Pinpoint the cell where the given text exists, returning its [x, y] midpoint coordinate. 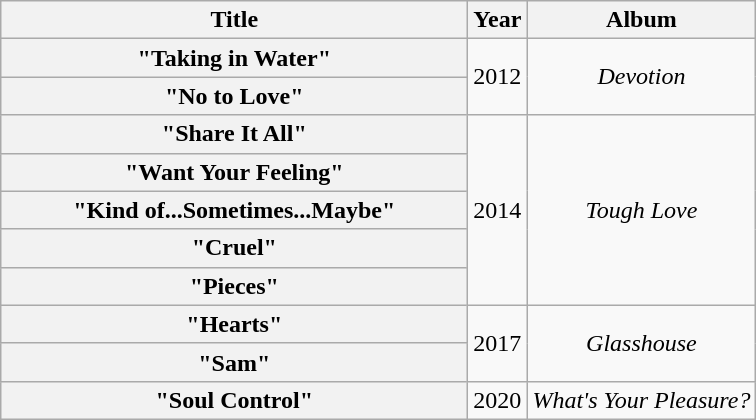
Album [642, 20]
2012 [498, 77]
"Taking in Water" [234, 58]
Title [234, 20]
What's Your Pleasure? [642, 400]
"Hearts" [234, 324]
"Soul Control" [234, 400]
2020 [498, 400]
"Pieces" [234, 286]
"Want Your Feeling" [234, 172]
"Kind of...Sometimes...Maybe" [234, 210]
"Share It All" [234, 134]
Devotion [642, 77]
Tough Love [642, 210]
"Cruel" [234, 248]
2017 [498, 343]
Glasshouse [642, 343]
Year [498, 20]
"Sam" [234, 362]
2014 [498, 210]
"No to Love" [234, 96]
